Find where the given text appears and provide that cell's center as (x, y) coordinate. 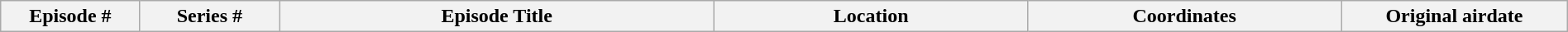
Location (872, 16)
Series # (209, 16)
Episode Title (497, 16)
Original airdate (1455, 16)
Episode # (70, 16)
Coordinates (1184, 16)
